Identify which cell holds the provided text, then report its (x, y) central coordinate. 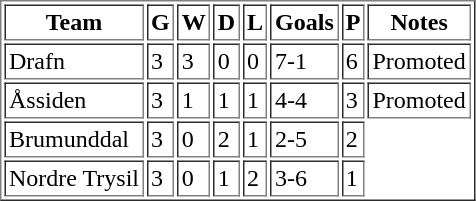
Drafn (74, 62)
Notes (419, 22)
P (353, 22)
L (256, 22)
W (194, 22)
3-6 (305, 178)
Team (74, 22)
Åssiden (74, 100)
6 (353, 62)
D (226, 22)
7-1 (305, 62)
G (161, 22)
Brumunddal (74, 140)
Nordre Trysil (74, 178)
Goals (305, 22)
2-5 (305, 140)
4-4 (305, 100)
